Locate the cell with the specified text and output its [X, Y] center coordinate. 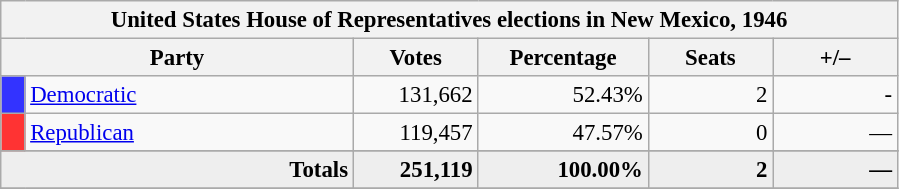
119,457 [416, 133]
Democratic [189, 95]
Totals [178, 170]
- [836, 95]
131,662 [416, 95]
0 [710, 133]
251,119 [416, 170]
Percentage [563, 58]
Party [178, 58]
+/– [836, 58]
United States House of Representatives elections in New Mexico, 1946 [450, 20]
52.43% [563, 95]
Votes [416, 58]
47.57% [563, 133]
Seats [710, 58]
100.00% [563, 170]
Republican [189, 133]
